Scan for the cell matching the given text and deliver its (x, y) coordinate at center. 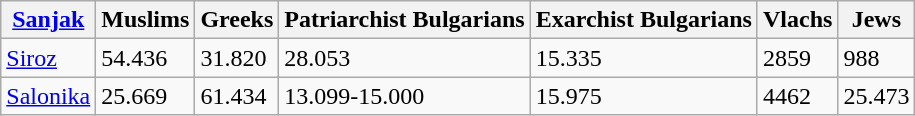
Greeks (237, 20)
54.436 (146, 58)
31.820 (237, 58)
25.473 (876, 96)
25.669 (146, 96)
988 (876, 58)
Patriarchist Bulgarians (404, 20)
15.335 (644, 58)
4462 (797, 96)
Vlachs (797, 20)
61.434 (237, 96)
13.099-15.000 (404, 96)
15.975 (644, 96)
28.053 (404, 58)
Siroz (48, 58)
Sanjak (48, 20)
2859 (797, 58)
Exarchist Bulgarians (644, 20)
Jews (876, 20)
Salonika (48, 96)
Muslims (146, 20)
